Provide the [x, y] coordinate of the cell's center where the given text is located.  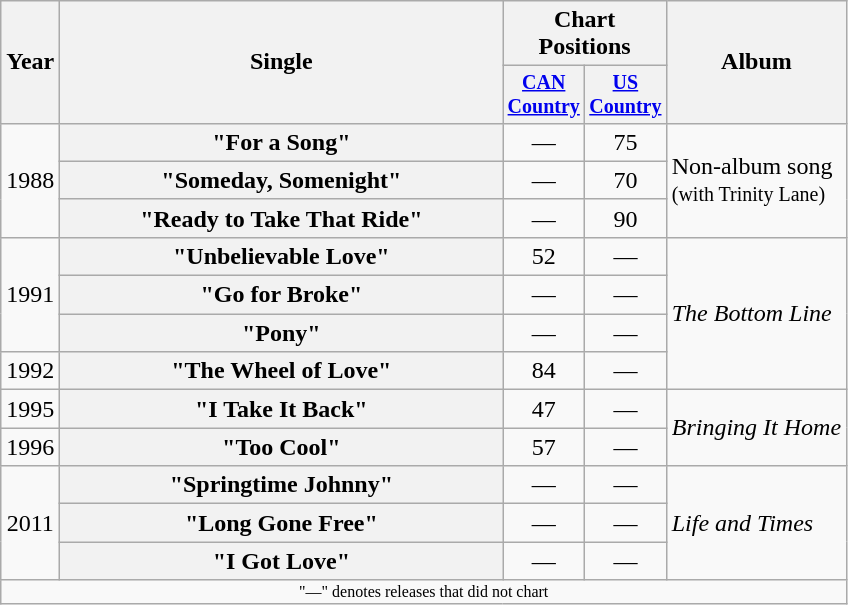
2011 [30, 523]
1991 [30, 294]
CAN Country [544, 94]
84 [544, 371]
"Pony" [282, 333]
"Ready to Take That Ride" [282, 218]
Album [756, 62]
"I Take It Back" [282, 409]
52 [544, 256]
70 [626, 180]
"Go for Broke" [282, 295]
Chart Positions [584, 34]
90 [626, 218]
75 [626, 142]
"Unbelievable Love" [282, 256]
Non-album song(with Trinity Lane) [756, 180]
Life and Times [756, 523]
Single [282, 62]
"Too Cool" [282, 447]
47 [544, 409]
"I Got Love" [282, 561]
The Bottom Line [756, 313]
Year [30, 62]
"Springtime Johnny" [282, 485]
"Long Gone Free" [282, 523]
1988 [30, 180]
"The Wheel of Love" [282, 371]
1996 [30, 447]
57 [544, 447]
"For a Song" [282, 142]
Bringing It Home [756, 428]
1995 [30, 409]
"—" denotes releases that did not chart [424, 592]
"Someday, Somenight" [282, 180]
1992 [30, 371]
US Country [626, 94]
